Detect which cell encompasses the target text, then output its [x, y] center coordinate. 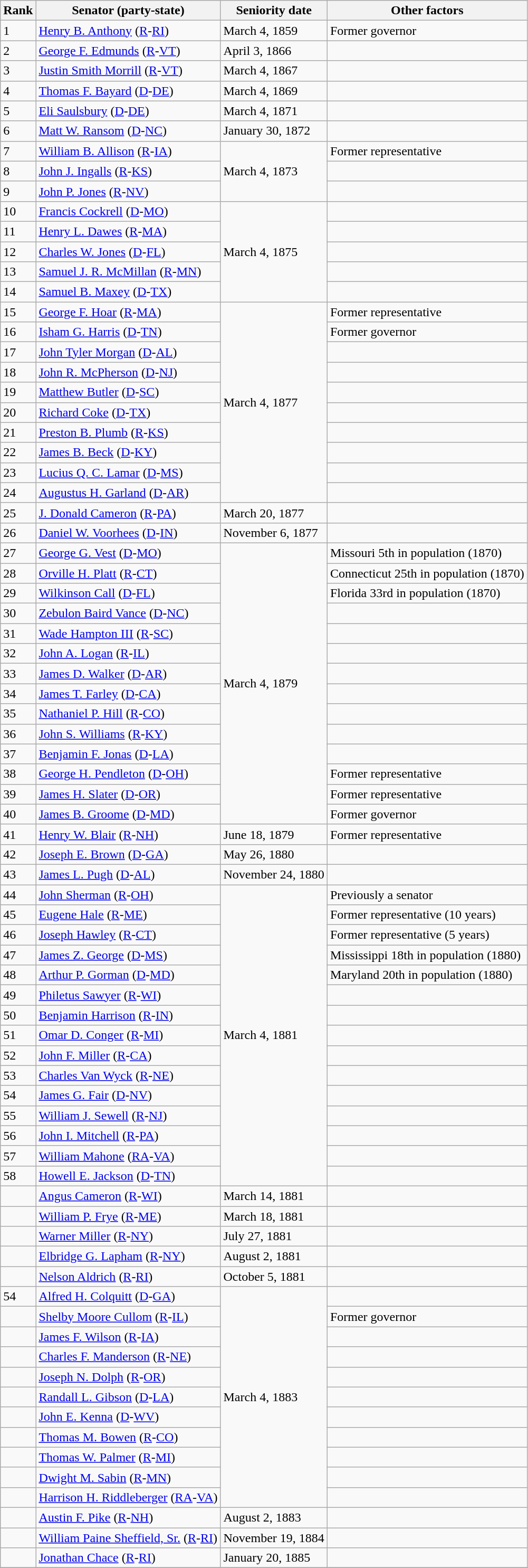
30 [18, 613]
6 [18, 131]
3 [18, 71]
Warner Miller (R-NY) [128, 1236]
Randall L. Gibson (D-LA) [128, 1397]
Charles W. Jones (D-FL) [128, 252]
March 4, 1859 [274, 31]
22 [18, 452]
Arthur P. Gorman (D-MD) [128, 975]
Isham G. Harris (D-TN) [128, 332]
William Paine Sheffield, Sr. (R-RI) [128, 1538]
5 [18, 111]
George F. Hoar (R-MA) [128, 312]
39 [18, 794]
Harrison H. Riddleberger (RA-VA) [128, 1497]
Previously a senator [427, 895]
John S. Williams (R-KY) [128, 734]
August 2, 1883 [274, 1517]
James D. Walker (D-AR) [128, 674]
Austin F. Pike (R-NH) [128, 1517]
Daniel W. Voorhees (D-IN) [128, 533]
November 19, 1884 [274, 1538]
Shelby Moore Cullom (R-IL) [128, 1317]
28 [18, 573]
58 [18, 1176]
March 20, 1877 [274, 513]
55 [18, 1116]
John J. Ingalls (R-KS) [128, 171]
Philetus Sawyer (R-WI) [128, 995]
James G. Fair (D-NV) [128, 1095]
March 4, 1881 [274, 1036]
James T. Farley (D-CA) [128, 694]
57 [18, 1156]
10 [18, 211]
4 [18, 91]
George F. Edmunds (R-VT) [128, 51]
24 [18, 493]
March 4, 1871 [274, 111]
January 30, 1872 [274, 131]
Former representative (10 years) [427, 915]
Zebulon Baird Vance (D-NC) [128, 613]
52 [18, 1055]
19 [18, 392]
Augustus H. Garland (D-AR) [128, 493]
J. Donald Cameron (R-PA) [128, 513]
23 [18, 473]
53 [18, 1075]
John I. Mitchell (R-PA) [128, 1136]
James Z. George (D-MS) [128, 955]
Rank [18, 11]
Richard Coke (D-TX) [128, 412]
Francis Cockrell (D-MO) [128, 211]
42 [18, 854]
March 4, 1869 [274, 91]
8 [18, 171]
31 [18, 634]
Matt W. Ransom (D-NC) [128, 131]
James L. Pugh (D-AL) [128, 874]
38 [18, 774]
48 [18, 975]
9 [18, 191]
27 [18, 553]
17 [18, 352]
March 18, 1881 [274, 1216]
James F. Wilson (R-IA) [128, 1337]
Nelson Aldrich (R-RI) [128, 1277]
Elbridge G. Lapham (R-NY) [128, 1257]
47 [18, 955]
50 [18, 1015]
56 [18, 1136]
11 [18, 231]
12 [18, 252]
August 2, 1881 [274, 1257]
William J. Sewell (R-NJ) [128, 1116]
William Mahone (RA-VA) [128, 1156]
43 [18, 874]
Dwight M. Sabin (R-MN) [128, 1477]
Henry W. Blair (R-NH) [128, 834]
April 3, 1866 [274, 51]
Alfred H. Colquitt (D-GA) [128, 1297]
March 4, 1879 [274, 683]
James B. Groome (D-MD) [128, 814]
Orville H. Platt (R-CT) [128, 573]
November 24, 1880 [274, 874]
Joseph Hawley (R-CT) [128, 935]
40 [18, 814]
Samuel B. Maxey (D-TX) [128, 292]
18 [18, 372]
Senator (party-state) [128, 11]
37 [18, 754]
29 [18, 593]
44 [18, 895]
Benjamin F. Jonas (D-LA) [128, 754]
Henry B. Anthony (R-RI) [128, 31]
Florida 33rd in population (1870) [427, 593]
Wade Hampton III (R-SC) [128, 634]
George G. Vest (D-MO) [128, 553]
John Sherman (R-OH) [128, 895]
Benjamin Harrison (R-IN) [128, 1015]
13 [18, 272]
49 [18, 995]
14 [18, 292]
October 5, 1881 [274, 1277]
33 [18, 674]
15 [18, 312]
36 [18, 734]
Preston B. Plumb (R-KS) [128, 432]
Joseph N. Dolph (R-OR) [128, 1377]
Howell E. Jackson (D-TN) [128, 1176]
Thomas M. Bowen (R-CO) [128, 1437]
Jonathan Chace (R-RI) [128, 1558]
Joseph E. Brown (D-GA) [128, 854]
Angus Cameron (R-WI) [128, 1196]
Maryland 20th in population (1880) [427, 975]
Samuel J. R. McMillan (R-MN) [128, 272]
March 4, 1877 [274, 402]
John F. Miller (R-CA) [128, 1055]
Other factors [427, 11]
Matthew Butler (D-SC) [128, 392]
Missouri 5th in population (1870) [427, 553]
James H. Slater (D-OR) [128, 794]
Nathaniel P. Hill (R-CO) [128, 714]
March 4, 1873 [274, 171]
2 [18, 51]
Charles F. Manderson (R-NE) [128, 1357]
March 14, 1881 [274, 1196]
32 [18, 654]
Connecticut 25th in population (1870) [427, 573]
21 [18, 432]
Eli Saulsbury (D-DE) [128, 111]
John A. Logan (R-IL) [128, 654]
March 4, 1867 [274, 71]
November 6, 1877 [274, 533]
16 [18, 332]
May 26, 1880 [274, 854]
William P. Frye (R-ME) [128, 1216]
William B. Allison (R-IA) [128, 151]
Thomas W. Palmer (R-MI) [128, 1457]
George H. Pendleton (D-OH) [128, 774]
July 27, 1881 [274, 1236]
25 [18, 513]
James B. Beck (D-KY) [128, 452]
45 [18, 915]
35 [18, 714]
March 4, 1875 [274, 251]
John R. McPherson (D-NJ) [128, 372]
John P. Jones (R-NV) [128, 191]
John E. Kenna (D-WV) [128, 1417]
June 18, 1879 [274, 834]
Charles Van Wyck (R-NE) [128, 1075]
Eugene Hale (R-ME) [128, 915]
51 [18, 1035]
Lucius Q. C. Lamar (D-MS) [128, 473]
26 [18, 533]
20 [18, 412]
Wilkinson Call (D-FL) [128, 593]
Omar D. Conger (R-MI) [128, 1035]
7 [18, 151]
46 [18, 935]
Former representative (5 years) [427, 935]
Justin Smith Morrill (R-VT) [128, 71]
January 20, 1885 [274, 1558]
March 4, 1883 [274, 1397]
1 [18, 31]
Henry L. Dawes (R-MA) [128, 231]
Seniority date [274, 11]
Mississippi 18th in population (1880) [427, 955]
34 [18, 694]
John Tyler Morgan (D-AL) [128, 352]
Thomas F. Bayard (D-DE) [128, 91]
41 [18, 834]
